Scan for the cell matching the given text and deliver its [X, Y] coordinate at center. 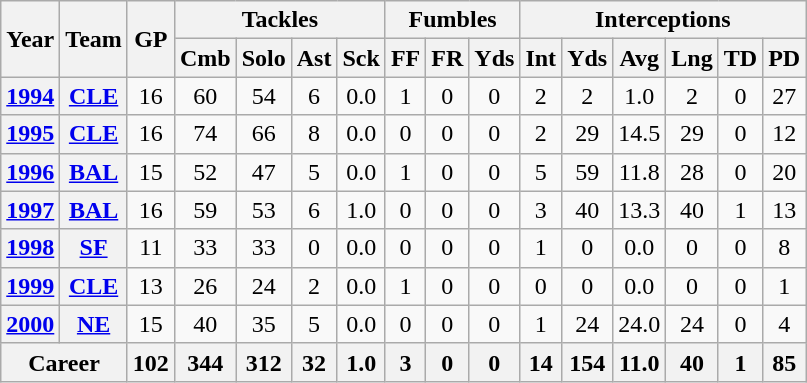
24.0 [640, 324]
Fumbles [452, 20]
344 [205, 362]
Avg [640, 58]
102 [150, 362]
Career [64, 362]
1997 [30, 210]
Solo [264, 58]
TD [740, 58]
2000 [30, 324]
1998 [30, 248]
Team [94, 39]
60 [205, 96]
Interceptions [663, 20]
11.0 [640, 362]
Lng [692, 58]
FF [405, 58]
Ast [314, 58]
1995 [30, 134]
11 [150, 248]
4 [784, 324]
32 [314, 362]
53 [264, 210]
85 [784, 362]
SF [94, 248]
12 [784, 134]
52 [205, 172]
1996 [30, 172]
74 [205, 134]
Tackles [280, 20]
1999 [30, 286]
47 [264, 172]
27 [784, 96]
28 [692, 172]
154 [588, 362]
312 [264, 362]
FR [448, 58]
1994 [30, 96]
66 [264, 134]
11.8 [640, 172]
14.5 [640, 134]
54 [264, 96]
Sck [361, 58]
Year [30, 39]
20 [784, 172]
PD [784, 58]
NE [94, 324]
13.3 [640, 210]
GP [150, 39]
Cmb [205, 58]
26 [205, 286]
Int [541, 58]
14 [541, 362]
35 [264, 324]
